Return the [X, Y] coordinate for the center point of the cell that contains the specified text.  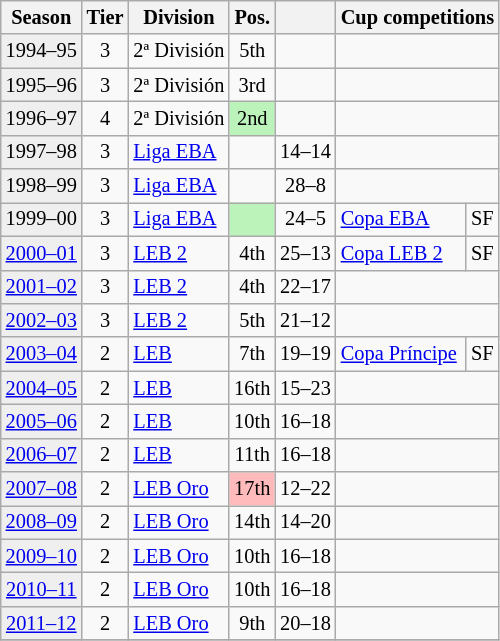
17th [252, 489]
16th [252, 388]
1994–95 [42, 51]
Tier [106, 17]
2011–12 [42, 623]
2005–06 [42, 421]
2003–04 [42, 354]
15–23 [306, 388]
25–13 [306, 253]
4 [106, 118]
14–14 [306, 152]
19–19 [306, 354]
1995–96 [42, 85]
28–8 [306, 186]
3rd [252, 85]
2002–03 [42, 320]
2007–08 [42, 489]
2004–05 [42, 388]
2009–10 [42, 556]
2006–07 [42, 455]
21–12 [306, 320]
Copa Príncipe [401, 354]
Copa LEB 2 [401, 253]
Copa EBA [401, 219]
1997–98 [42, 152]
7th [252, 354]
20–18 [306, 623]
2008–09 [42, 522]
Season [42, 17]
Division [178, 17]
2nd [252, 118]
11th [252, 455]
2000–01 [42, 253]
22–17 [306, 287]
2010–11 [42, 589]
14–20 [306, 522]
9th [252, 623]
12–22 [306, 489]
2001–02 [42, 287]
1999–00 [42, 219]
Cup competitions [418, 17]
1998–99 [42, 186]
Pos. [252, 17]
1996–97 [42, 118]
14th [252, 522]
24–5 [306, 219]
